Pinpoint the cell where the given text exists, returning its (x, y) midpoint coordinate. 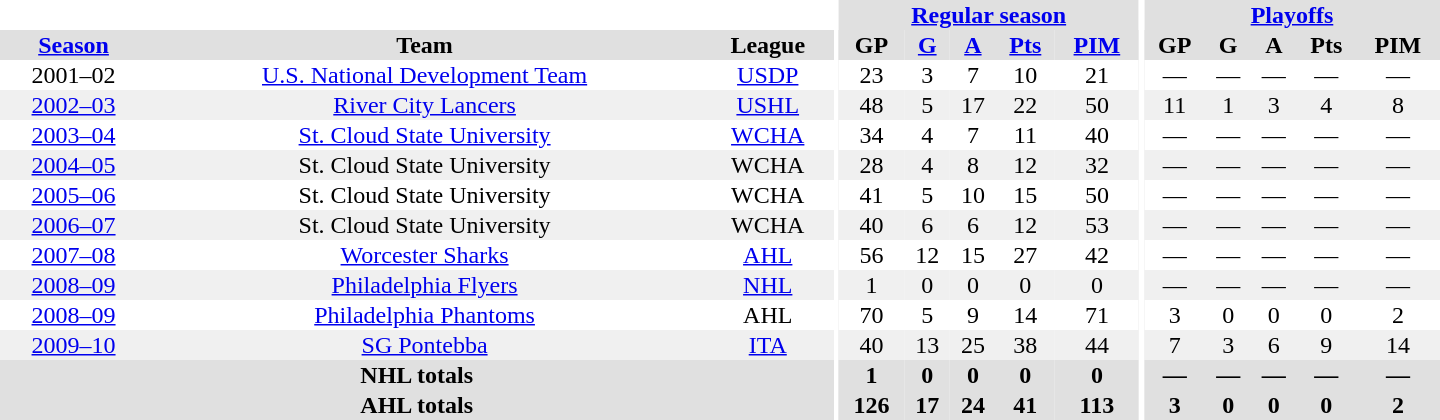
2004–05 (74, 165)
53 (1097, 225)
126 (871, 405)
Team (424, 45)
NHL totals (416, 375)
48 (871, 105)
2003–04 (74, 135)
Regular season (988, 15)
38 (1026, 345)
21 (1097, 75)
Season (74, 45)
U.S. National Development Team (424, 75)
34 (871, 135)
Philadelphia Flyers (424, 285)
113 (1097, 405)
River City Lancers (424, 105)
USDP (768, 75)
23 (871, 75)
2001–02 (74, 75)
Worcester Sharks (424, 255)
2007–08 (74, 255)
70 (871, 315)
71 (1097, 315)
ITA (768, 345)
32 (1097, 165)
2006–07 (74, 225)
56 (871, 255)
28 (871, 165)
Playoffs (1292, 15)
League (768, 45)
42 (1097, 255)
44 (1097, 345)
13 (927, 345)
25 (973, 345)
SG Pontebba (424, 345)
27 (1026, 255)
AHL totals (416, 405)
NHL (768, 285)
2009–10 (74, 345)
USHL (768, 105)
2005–06 (74, 195)
22 (1026, 105)
24 (973, 405)
Philadelphia Phantoms (424, 315)
2002–03 (74, 105)
